Scan for the cell matching the given text and deliver its [X, Y] coordinate at center. 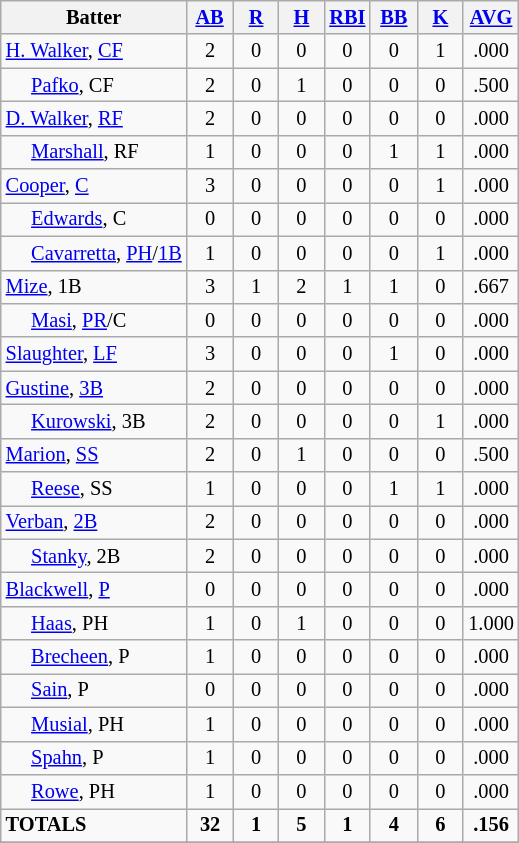
.156 [491, 825]
32 [210, 825]
Masi, PR/C [94, 320]
4 [394, 825]
Pafko, CF [94, 85]
AVG [491, 17]
Brecheen, P [94, 657]
.667 [491, 287]
Blackwell, P [94, 589]
Mize, 1B [94, 287]
K [440, 17]
Gustine, 3B [94, 388]
Rowe, PH [94, 791]
6 [440, 825]
TOTALS [94, 825]
H [301, 17]
Reese, SS [94, 489]
Verban, 2B [94, 522]
Spahn, P [94, 758]
Stanky, 2B [94, 556]
Marshall, RF [94, 152]
Haas, PH [94, 623]
AB [210, 17]
1.000 [491, 623]
Marion, SS [94, 455]
Cavarretta, PH/1B [94, 253]
R [256, 17]
H. Walker, CF [94, 51]
D. Walker, RF [94, 118]
BB [394, 17]
5 [301, 825]
Musial, PH [94, 724]
Sain, P [94, 690]
Kurowski, 3B [94, 421]
RBI [347, 17]
Slaughter, LF [94, 354]
Cooper, C [94, 186]
Batter [94, 17]
Edwards, C [94, 219]
